Pinpoint the cell where the given text exists, returning its [X, Y] midpoint coordinate. 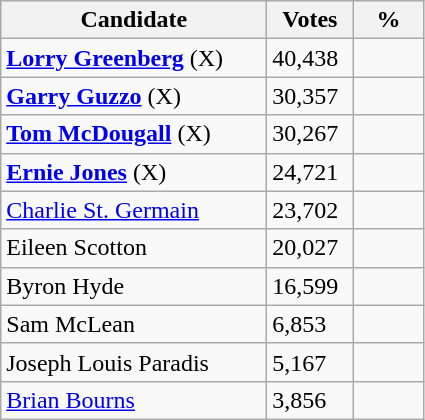
Eileen Scotton [134, 248]
Sam McLean [134, 324]
Votes [310, 20]
3,856 [310, 400]
6,853 [310, 324]
Tom McDougall (X) [134, 134]
23,702 [310, 210]
24,721 [310, 172]
20,027 [310, 248]
30,267 [310, 134]
Candidate [134, 20]
Brian Bourns [134, 400]
% [388, 20]
40,438 [310, 58]
Ernie Jones (X) [134, 172]
5,167 [310, 362]
30,357 [310, 96]
Byron Hyde [134, 286]
Lorry Greenberg (X) [134, 58]
16,599 [310, 286]
Charlie St. Germain [134, 210]
Joseph Louis Paradis [134, 362]
Garry Guzzo (X) [134, 96]
